Scan for the cell matching the given text and deliver its [X, Y] coordinate at center. 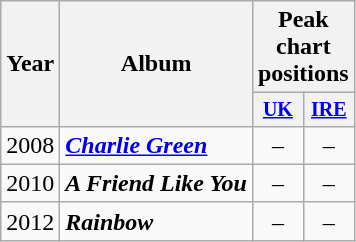
2010 [30, 183]
Rainbow [156, 221]
Charlie Green [156, 145]
2008 [30, 145]
Year [30, 64]
UK [278, 110]
Peak chart positions [303, 47]
Album [156, 64]
A Friend Like You [156, 183]
2012 [30, 221]
IRE [328, 110]
